Extract the (X, Y) coordinate from the center of the cell holding the provided text.  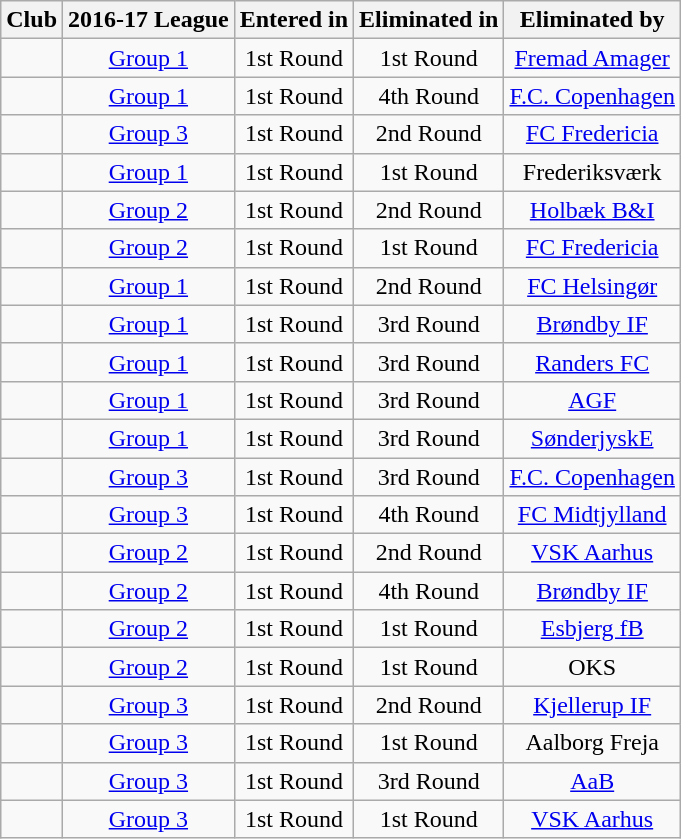
FC Helsingør (592, 286)
OKS (592, 667)
AaB (592, 781)
Entered in (294, 20)
Randers FC (592, 362)
2016-17 League (149, 20)
Club (32, 20)
AGF (592, 400)
Eliminated by (592, 20)
Esbjerg fB (592, 629)
FC Midtjylland (592, 515)
Frederiksværk (592, 172)
Aalborg Freja (592, 743)
Eliminated in (429, 20)
SønderjyskE (592, 438)
Holbæk B&I (592, 210)
Fremad Amager (592, 58)
Kjellerup IF (592, 705)
